Provide the (X, Y) coordinate of the cell's center where the given text is located.  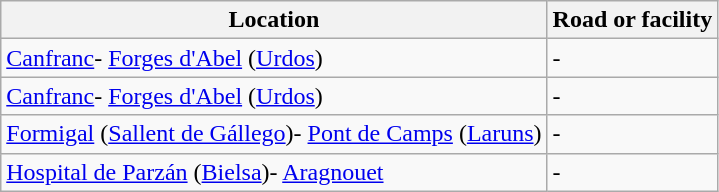
Location (274, 20)
Hospital de Parzán (Bielsa)- Aragnouet (274, 172)
Formigal (Sallent de Gállego)- Pont de Camps (Laruns) (274, 134)
Road or facility (632, 20)
